For the text-containing cell, return its midpoint in (X, Y) coordinate format. 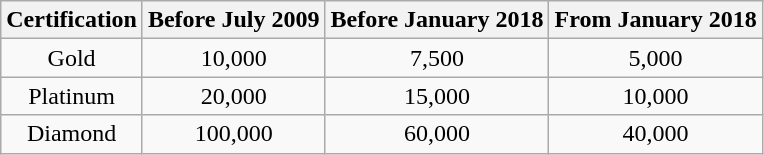
From January 2018 (656, 20)
Certification (72, 20)
7,500 (437, 58)
15,000 (437, 96)
Before January 2018 (437, 20)
Before July 2009 (234, 20)
100,000 (234, 134)
60,000 (437, 134)
5,000 (656, 58)
Gold (72, 58)
Platinum (72, 96)
20,000 (234, 96)
Diamond (72, 134)
40,000 (656, 134)
